Scan for the cell matching the given text and deliver its (x, y) coordinate at center. 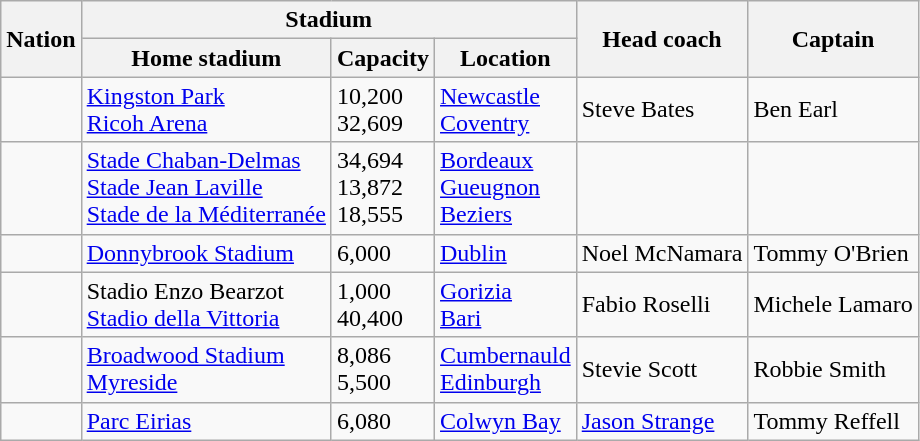
Ben Earl (833, 110)
GoriziaBari (506, 304)
10,20032,609 (382, 110)
Kingston ParkRicoh Arena (206, 110)
Steve Bates (662, 110)
Head coach (662, 39)
Captain (833, 39)
Robbie Smith (833, 370)
Nation (41, 39)
Dublin (506, 253)
6,080 (382, 421)
Tommy O'Brien (833, 253)
CumbernauldEdinburgh (506, 370)
Michele Lamaro (833, 304)
Stadium (328, 20)
8,0865,500 (382, 370)
Tommy Reffell (833, 421)
6,000 (382, 253)
Donnybrook Stadium (206, 253)
Stadio Enzo BearzotStadio della Vittoria (206, 304)
Noel McNamara (662, 253)
Home stadium (206, 58)
Broadwood StadiumMyreside (206, 370)
NewcastleCoventry (506, 110)
Colwyn Bay (506, 421)
34,69413,87218,555 (382, 188)
Fabio Roselli (662, 304)
Jason Strange (662, 421)
Capacity (382, 58)
Stade Chaban-DelmasStade Jean LavilleStade de la Méditerranée (206, 188)
Stevie Scott (662, 370)
1,00040,400 (382, 304)
Location (506, 58)
BordeauxGueugnonBeziers (506, 188)
Parc Eirias (206, 421)
